Return the (x, y) coordinate for the center point of the cell that contains the specified text.  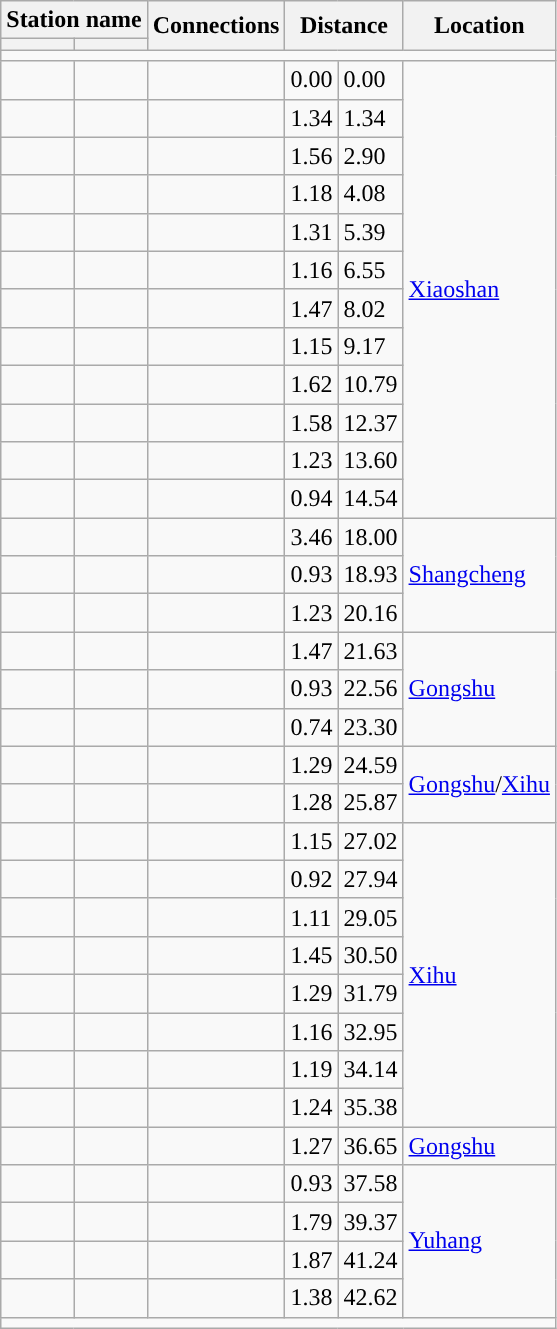
24.59 (370, 765)
30.50 (370, 955)
32.95 (370, 1031)
34.14 (370, 1070)
1.19 (312, 1070)
27.02 (370, 841)
Gongshu/Xihu (479, 784)
22.56 (370, 689)
6.55 (370, 270)
18.93 (370, 575)
29.05 (370, 917)
25.87 (370, 803)
1.24 (312, 1108)
21.63 (370, 651)
1.27 (312, 1146)
18.00 (370, 537)
Connections (216, 26)
0.74 (312, 727)
13.60 (370, 461)
35.38 (370, 1108)
Xihu (479, 974)
14.54 (370, 499)
37.58 (370, 1184)
3.46 (312, 537)
42.62 (370, 1298)
36.65 (370, 1146)
41.24 (370, 1260)
23.30 (370, 727)
20.16 (370, 613)
Shangcheng (479, 575)
39.37 (370, 1222)
1.79 (312, 1222)
1.45 (312, 955)
1.11 (312, 917)
5.39 (370, 232)
1.18 (312, 194)
1.31 (312, 232)
1.28 (312, 803)
12.37 (370, 423)
Location (479, 26)
Xiaoshan (479, 290)
1.58 (312, 423)
1.38 (312, 1298)
0.92 (312, 879)
Distance (344, 26)
1.87 (312, 1260)
Yuhang (479, 1241)
2.90 (370, 156)
8.02 (370, 308)
1.62 (312, 384)
10.79 (370, 384)
1.56 (312, 156)
27.94 (370, 879)
31.79 (370, 993)
0.94 (312, 499)
9.17 (370, 346)
4.08 (370, 194)
Station name (74, 20)
